Extract the (x, y) coordinate from the center of the cell holding the provided text.  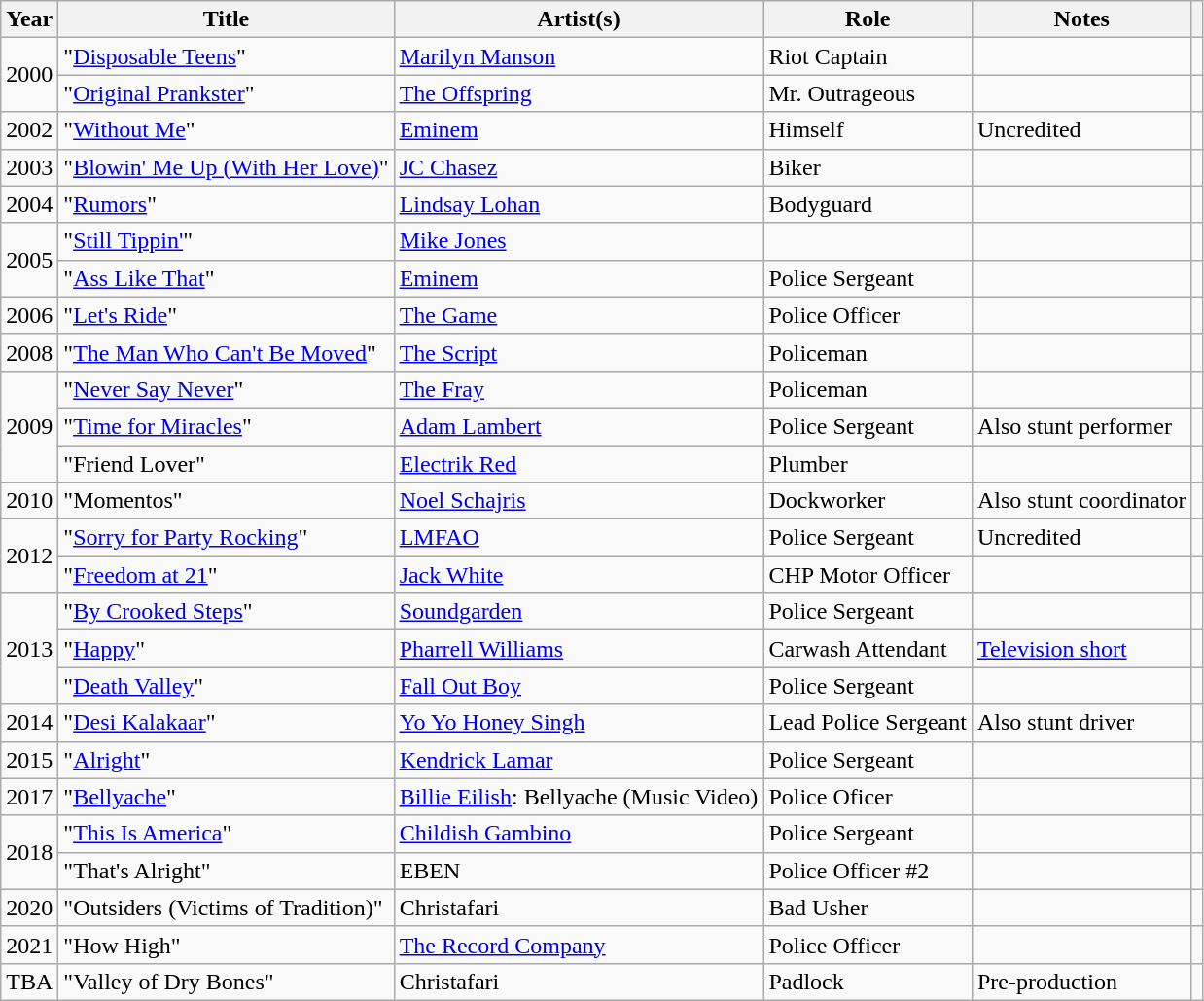
Bad Usher (868, 908)
Police Oficer (868, 797)
"Still Tippin'" (226, 241)
Television short (1081, 649)
Also stunt coordinator (1081, 501)
The Record Company (579, 945)
"Bellyache" (226, 797)
"Disposable Teens" (226, 56)
Role (868, 19)
Noel Schajris (579, 501)
2003 (29, 167)
"Momentos" (226, 501)
"Rumors" (226, 204)
"This Is America" (226, 834)
Dockworker (868, 501)
2020 (29, 908)
Fall Out Boy (579, 686)
2008 (29, 352)
"By Crooked Steps" (226, 612)
Notes (1081, 19)
2004 (29, 204)
Jack White (579, 575)
The Offspring (579, 93)
"Sorry for Party Rocking" (226, 538)
2018 (29, 852)
"Never Say Never" (226, 389)
"Original Prankster" (226, 93)
Plumber (868, 464)
2006 (29, 315)
2012 (29, 556)
The Script (579, 352)
Title (226, 19)
Year (29, 19)
"Ass Like That" (226, 278)
2000 (29, 75)
2017 (29, 797)
"The Man Who Can't Be Moved" (226, 352)
"Let's Ride" (226, 315)
"Desi Kalakaar" (226, 723)
"Time for Miracles" (226, 426)
EBEN (579, 871)
Also stunt performer (1081, 426)
Pre-production (1081, 982)
2014 (29, 723)
Riot Captain (868, 56)
JC Chasez (579, 167)
2013 (29, 649)
2009 (29, 426)
The Fray (579, 389)
2005 (29, 260)
"Happy" (226, 649)
Mr. Outrageous (868, 93)
2002 (29, 130)
"Without Me" (226, 130)
"Death Valley" (226, 686)
Police Officer #2 (868, 871)
Yo Yo Honey Singh (579, 723)
Lindsay Lohan (579, 204)
Childish Gambino (579, 834)
"That's Alright" (226, 871)
TBA (29, 982)
Mike Jones (579, 241)
"Alright" (226, 760)
Electrik Red (579, 464)
Bodyguard (868, 204)
Adam Lambert (579, 426)
"Outsiders (Victims of Tradition)" (226, 908)
Pharrell Williams (579, 649)
"Freedom at 21" (226, 575)
The Game (579, 315)
Kendrick Lamar (579, 760)
Biker (868, 167)
Artist(s) (579, 19)
Padlock (868, 982)
Himself (868, 130)
Soundgarden (579, 612)
Lead Police Sergeant (868, 723)
CHP Motor Officer (868, 575)
Billie Eilish: Bellyache (Music Video) (579, 797)
Carwash Attendant (868, 649)
2010 (29, 501)
"Friend Lover" (226, 464)
2015 (29, 760)
"Blowin' Me Up (With Her Love)" (226, 167)
LMFAO (579, 538)
2021 (29, 945)
Marilyn Manson (579, 56)
Also stunt driver (1081, 723)
"Valley of Dry Bones" (226, 982)
"How High" (226, 945)
